Return (x, y) of the center of cell containing provided text 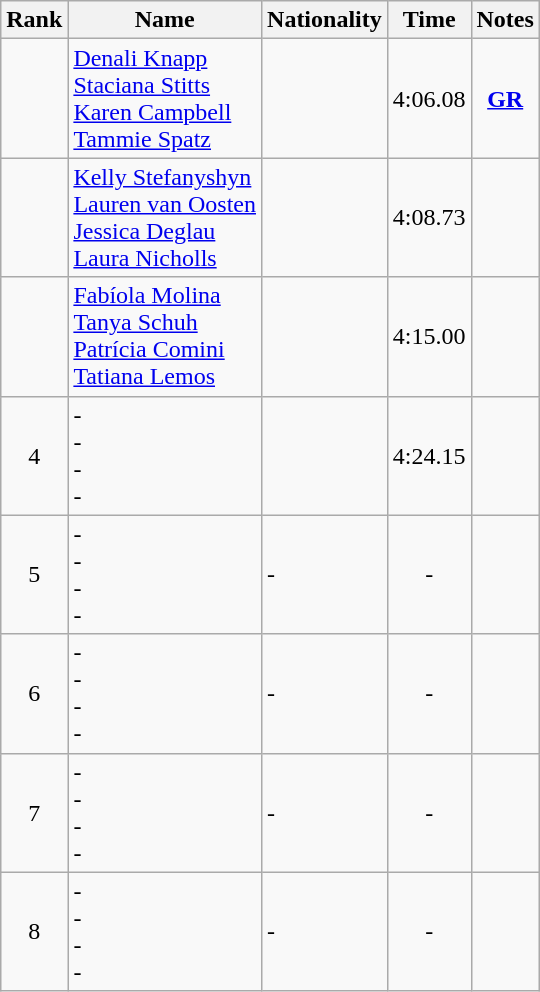
8 (34, 932)
4:06.08 (429, 98)
4:08.73 (429, 218)
Name (165, 20)
Nationality (325, 20)
Notes (505, 20)
4:24.15 (429, 456)
4 (34, 456)
Kelly Stefanyshyn Lauren van Oosten Jessica Deglau Laura Nicholls (165, 218)
5 (34, 574)
Denali Knapp Staciana Stitts Karen Campbell Tammie Spatz (165, 98)
7 (34, 812)
Rank (34, 20)
GR (505, 98)
4:15.00 (429, 336)
Time (429, 20)
6 (34, 694)
Fabíola Molina Tanya Schuh Patrícia Comini Tatiana Lemos (165, 336)
